From the cell containing the given text, extract its center point as [x, y] coordinate. 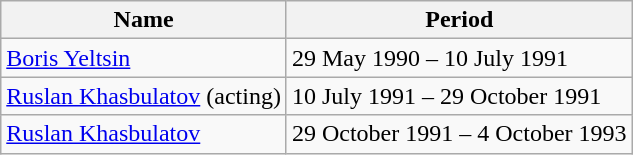
Name [144, 20]
Boris Yeltsin [144, 58]
29 October 1991 – 4 October 1993 [459, 134]
Ruslan Khasbulatov (acting) [144, 96]
Period [459, 20]
Ruslan Khasbulatov [144, 134]
10 July 1991 – 29 October 1991 [459, 96]
29 May 1990 – 10 July 1991 [459, 58]
